Pinpoint the cell where the given text exists, returning its [X, Y] midpoint coordinate. 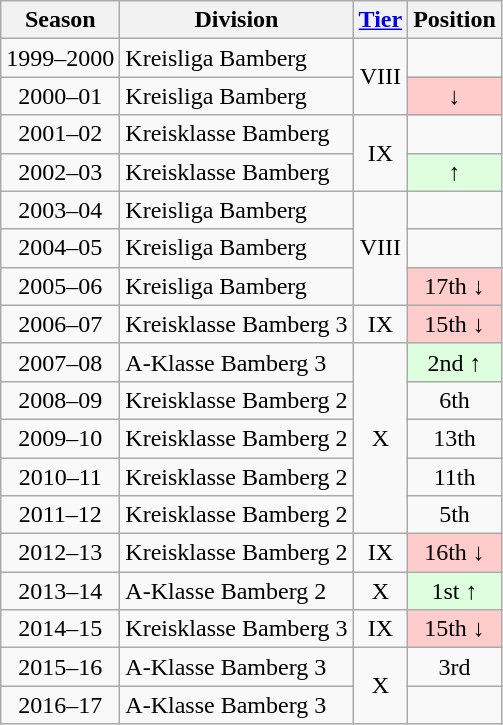
5th [455, 515]
2003–04 [60, 210]
2011–12 [60, 515]
2010–11 [60, 477]
2015–16 [60, 667]
2012–13 [60, 553]
16th ↓ [455, 553]
A-Klasse Bamberg 2 [236, 591]
1st ↑ [455, 591]
Position [455, 20]
2009–10 [60, 438]
2000–01 [60, 96]
2001–02 [60, 134]
2008–09 [60, 400]
↑ [455, 172]
↓ [455, 96]
1999–2000 [60, 58]
Division [236, 20]
2013–14 [60, 591]
2007–08 [60, 362]
2004–05 [60, 248]
2006–07 [60, 324]
2014–15 [60, 629]
2016–17 [60, 705]
17th ↓ [455, 286]
2002–03 [60, 172]
13th [455, 438]
6th [455, 400]
11th [455, 477]
2nd ↑ [455, 362]
Tier [380, 20]
2005–06 [60, 286]
Season [60, 20]
3rd [455, 667]
